Identify which cell holds the provided text, then report its (X, Y) central coordinate. 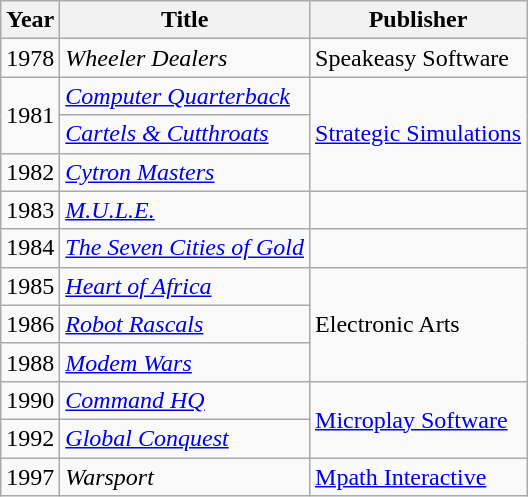
1997 (30, 477)
The Seven Cities of Gold (185, 248)
Strategic Simulations (418, 134)
Modem Wars (185, 362)
1988 (30, 362)
Robot Rascals (185, 324)
M.U.L.E. (185, 210)
Warsport (185, 477)
Publisher (418, 20)
1982 (30, 172)
1992 (30, 438)
1990 (30, 400)
1984 (30, 248)
Command HQ (185, 400)
Electronic Arts (418, 324)
1986 (30, 324)
Computer Quarterback (185, 96)
1978 (30, 58)
1981 (30, 115)
Cytron Masters (185, 172)
Speakeasy Software (418, 58)
Global Conquest (185, 438)
1985 (30, 286)
Title (185, 20)
Year (30, 20)
Wheeler Dealers (185, 58)
Mpath Interactive (418, 477)
Microplay Software (418, 419)
1983 (30, 210)
Heart of Africa (185, 286)
Cartels & Cutthroats (185, 134)
